Capture the cell that displays the provided text and extract its (x, y) central coordinate. 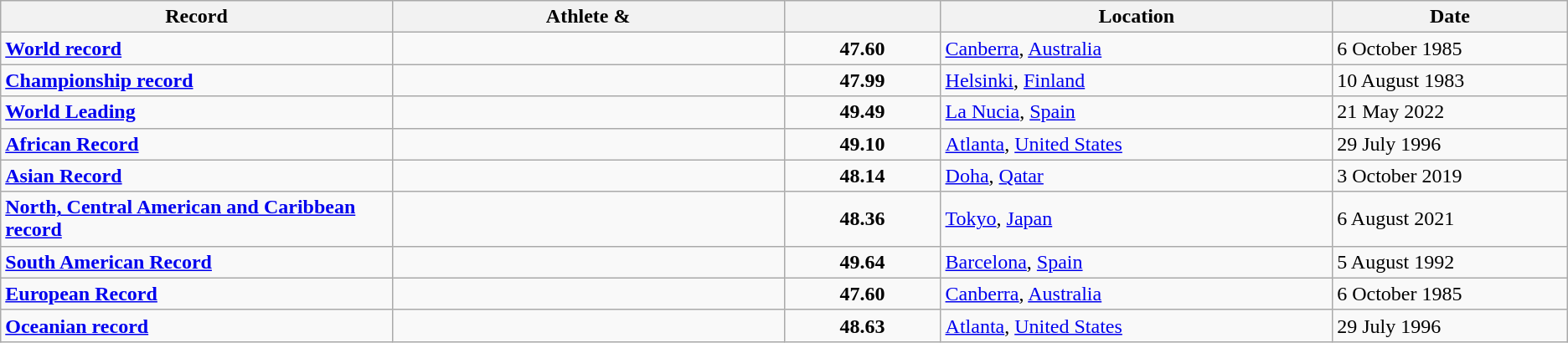
10 August 1983 (1451, 80)
Championship record (197, 80)
21 May 2022 (1451, 112)
Tokyo, Japan (1137, 219)
Location (1137, 17)
European Record (197, 294)
La Nucia, Spain (1137, 112)
5 August 1992 (1451, 262)
Athlete & (588, 17)
North, Central American and Caribbean record (197, 219)
South American Record (197, 262)
Oceanian record (197, 325)
Barcelona, Spain (1137, 262)
World record (197, 49)
48.36 (863, 219)
48.14 (863, 176)
49.10 (863, 144)
Record (197, 17)
6 August 2021 (1451, 219)
Date (1451, 17)
47.99 (863, 80)
49.49 (863, 112)
Helsinki, Finland (1137, 80)
49.64 (863, 262)
3 October 2019 (1451, 176)
Asian Record (197, 176)
Doha, Qatar (1137, 176)
48.63 (863, 325)
World Leading (197, 112)
African Record (197, 144)
